Identify which cell holds the provided text, then report its (x, y) central coordinate. 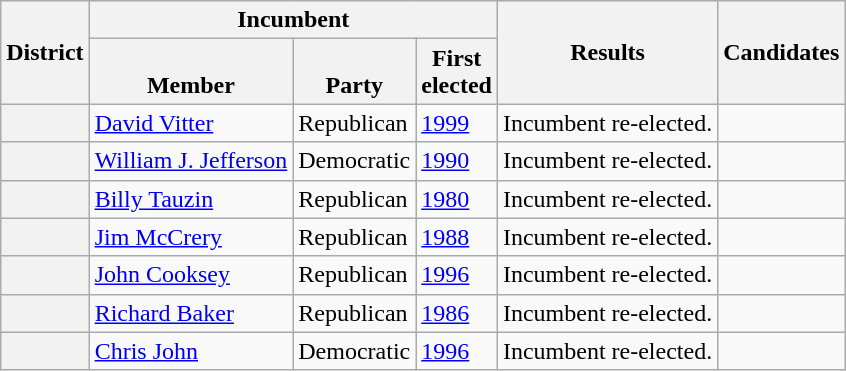
Party (354, 72)
Jim McCrery (191, 237)
1990 (457, 161)
Member (191, 72)
District (45, 52)
William J. Jefferson (191, 161)
Candidates (782, 52)
Firstelected (457, 72)
1986 (457, 313)
Billy Tauzin (191, 199)
Chris John (191, 351)
1988 (457, 237)
John Cooksey (191, 275)
1999 (457, 123)
Incumbent (293, 20)
Results (607, 52)
Richard Baker (191, 313)
David Vitter (191, 123)
1980 (457, 199)
